For the text-containing cell, return its midpoint in [x, y] coordinate format. 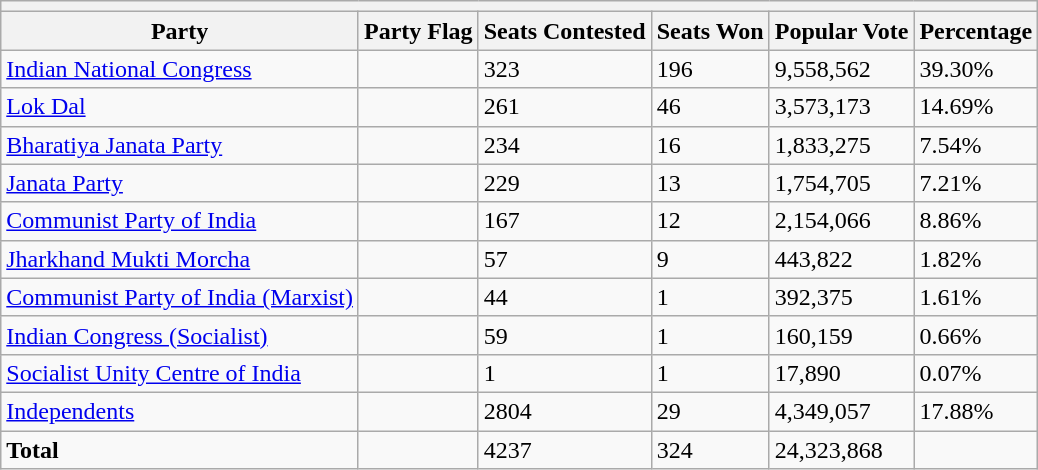
Indian Congress (Socialist) [180, 335]
Lok Dal [180, 107]
Bharatiya Janata Party [180, 145]
1.82% [976, 259]
16 [710, 145]
57 [564, 259]
Party Flag [418, 31]
9 [710, 259]
7.54% [976, 145]
2,154,066 [842, 221]
443,822 [842, 259]
17.88% [976, 411]
3,573,173 [842, 107]
Communist Party of India [180, 221]
324 [710, 449]
Seats Contested [564, 31]
14.69% [976, 107]
13 [710, 183]
Jharkhand Mukti Morcha [180, 259]
196 [710, 69]
Indian National Congress [180, 69]
44 [564, 297]
Communist Party of India (Marxist) [180, 297]
1,833,275 [842, 145]
Total [180, 449]
4237 [564, 449]
Socialist Unity Centre of India [180, 373]
Percentage [976, 31]
24,323,868 [842, 449]
261 [564, 107]
8.86% [976, 221]
12 [710, 221]
4,349,057 [842, 411]
392,375 [842, 297]
0.66% [976, 335]
7.21% [976, 183]
Popular Vote [842, 31]
17,890 [842, 373]
59 [564, 335]
323 [564, 69]
1.61% [976, 297]
9,558,562 [842, 69]
2804 [564, 411]
167 [564, 221]
160,159 [842, 335]
234 [564, 145]
229 [564, 183]
Seats Won [710, 31]
Janata Party [180, 183]
46 [710, 107]
1,754,705 [842, 183]
Independents [180, 411]
39.30% [976, 69]
Party [180, 31]
29 [710, 411]
0.07% [976, 373]
